Detect which cell encompasses the target text, then output its [X, Y] center coordinate. 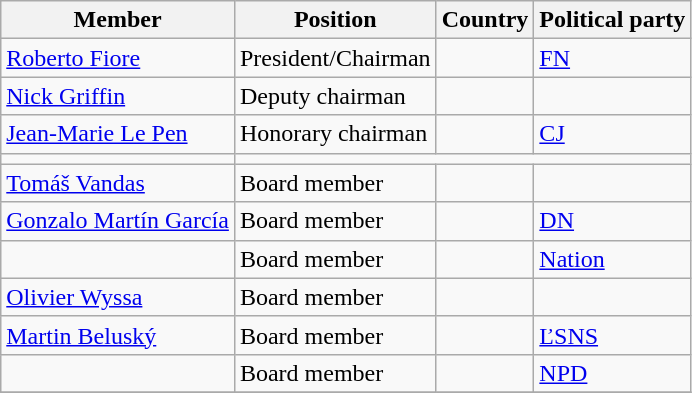
Tomáš Vandas [118, 183]
DN [612, 221]
Olivier Wyssa [118, 297]
Gonzalo Martín García [118, 221]
Jean-Marie Le Pen [118, 134]
President/Chairman [335, 58]
NPD [612, 373]
Martin Beluský [118, 335]
Honorary chairman [335, 134]
Position [335, 20]
Nation [612, 259]
FN [612, 58]
Political party [612, 20]
CJ [612, 134]
ĽSNS [612, 335]
Deputy chairman [335, 96]
Nick Griffin [118, 96]
Member [118, 20]
Country [485, 20]
Roberto Fiore [118, 58]
